Search for the cell housing the specified text and yield its [X, Y] center coordinate. 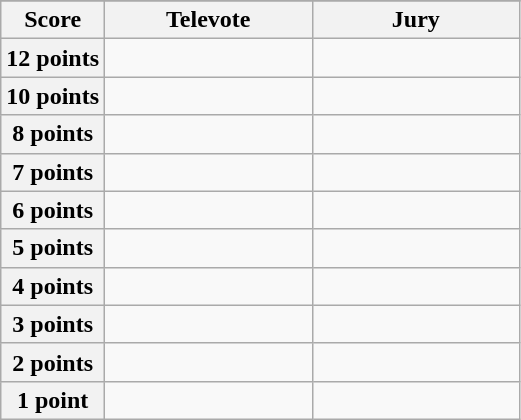
Televote [209, 20]
1 point [53, 400]
8 points [53, 134]
4 points [53, 286]
2 points [53, 362]
3 points [53, 324]
7 points [53, 172]
Score [53, 20]
Jury [416, 20]
12 points [53, 58]
6 points [53, 210]
10 points [53, 96]
5 points [53, 248]
